From the cell containing the given text, extract its center point as (X, Y) coordinate. 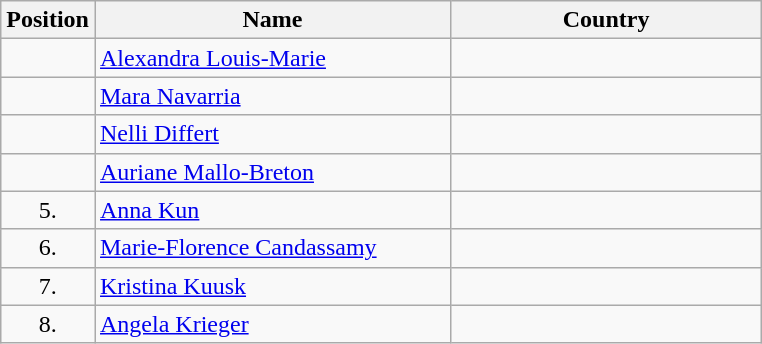
Mara Navarria (272, 96)
Position (48, 20)
Name (272, 20)
7. (48, 286)
Kristina Kuusk (272, 286)
Country (606, 20)
Anna Kun (272, 210)
Alexandra Louis-Marie (272, 58)
Auriane Mallo-Breton (272, 172)
Marie-Florence Candassamy (272, 248)
6. (48, 248)
5. (48, 210)
8. (48, 324)
Nelli Differt (272, 134)
Angela Krieger (272, 324)
